Return (x, y) of the center of cell containing provided text 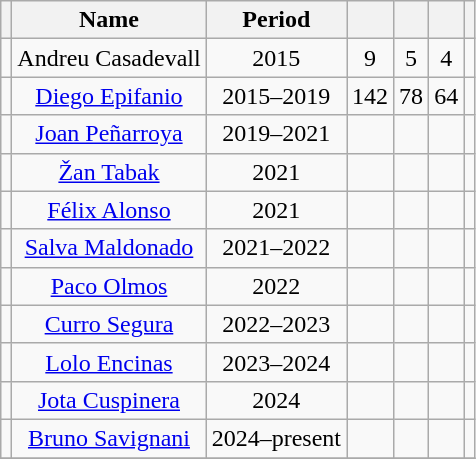
78 (412, 96)
Curro Segura (109, 324)
Period (276, 20)
Jota Cuspinera (109, 400)
2015 (276, 58)
2015–2019 (276, 96)
Félix Alonso (109, 210)
Salva Maldonado (109, 248)
5 (412, 58)
Paco Olmos (109, 286)
2022 (276, 286)
Lolo Encinas (109, 362)
Bruno Savignani (109, 438)
Name (109, 20)
2021–2022 (276, 248)
Andreu Casadevall (109, 58)
4 (446, 58)
Žan Tabak (109, 172)
9 (370, 58)
2023–2024 (276, 362)
2022–2023 (276, 324)
142 (370, 96)
2024–present (276, 438)
64 (446, 96)
2019–2021 (276, 134)
2024 (276, 400)
Joan Peñarroya (109, 134)
Diego Epifanio (109, 96)
